Capture the cell that displays the provided text and extract its [X, Y] central coordinate. 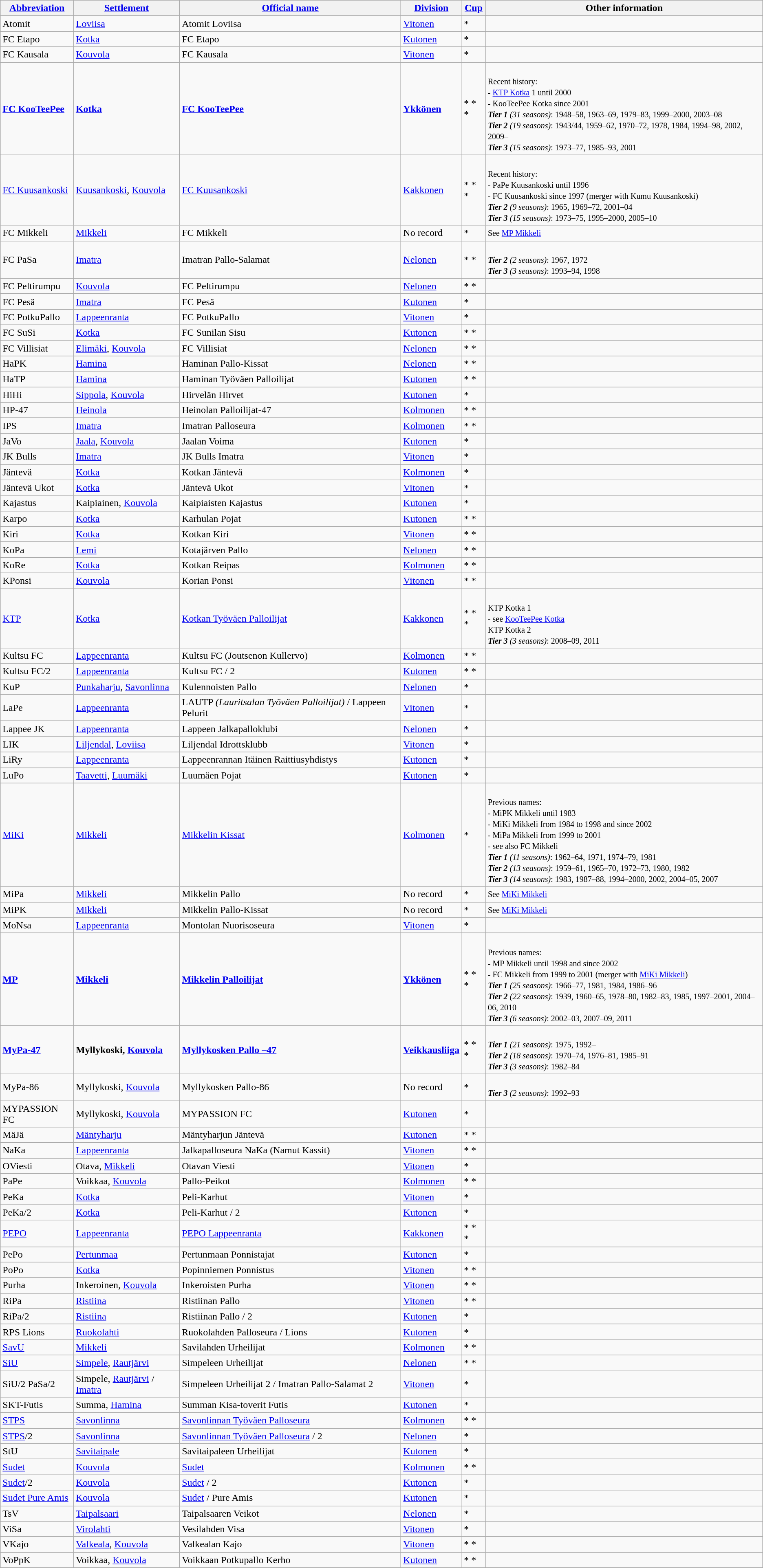
STPS/2 [37, 1436]
MiPa [37, 894]
Tier 2 (2 seasons): 1967, 1972 Tier 3 (3 seasons): 1993–94, 1998 [624, 260]
Atomit Loviisa [290, 24]
FC Sunilan Sisu [290, 332]
Tier 1 (21 seasons): 1975, 1992– Tier 2 (18 seasons): 1970–74, 1976–81, 1985–91 Tier 3 (3 seasons): 1982–84 [624, 1049]
Taipalsaari [126, 1513]
Ruokolahti [126, 1332]
HaPK [37, 364]
Mikkelin Pallo [290, 894]
Peli-Karhut / 2 [290, 1212]
ViSa [37, 1529]
Kaipiaisten Kajastus [290, 503]
Inkeroisten Purha [290, 1285]
Sudet / 2 [290, 1482]
Kultsu FC/2 [37, 671]
Simpele, Rautjärvi [126, 1363]
Imatran Palloseura [290, 426]
Otavan Viesti [290, 1166]
Cup [474, 8]
RPS Lions [37, 1332]
Mikkelin Pallo-Kissat [290, 910]
KTP Kotka 1 - see KooTeePee Kotka KTP Kotka 2 Tier 3 (3 seasons): 2008–09, 2011 [624, 618]
Summan Kisa-toverit Futis [290, 1405]
Montolan Nuorisoseura [290, 925]
Division [431, 8]
Inkeroinen, Kouvola [126, 1285]
Summa, Hamina [126, 1405]
Vesilahden Visa [290, 1529]
Taavetti, Luumäki [126, 775]
Heinolan Palloilijat-47 [290, 410]
Voikkaan Potkupallo Kerho [290, 1560]
Haminan Pallo-Kissat [290, 364]
LaPe [37, 708]
Pallo-Peikot [290, 1181]
SiU/2 PaSa/2 [37, 1383]
Myllykosken Pallo –47 [290, 1049]
Heinola [126, 410]
See MP Mikkeli [624, 233]
Sudet/2 [37, 1482]
Kotajärven Pallo [290, 550]
MyPa-86 [37, 1087]
JK Bulls [37, 457]
PeKa [37, 1197]
JK Bulls Imatra [290, 457]
PeKa/2 [37, 1212]
PePo [37, 1254]
Lappee JK [37, 729]
Jaalan Voima [290, 441]
Kiri [37, 534]
PEPO [37, 1234]
Kuusankoski, Kouvola [126, 190]
Lappeen Jalkapalloklubi [290, 729]
Official name [290, 8]
Jaala, Kouvola [126, 441]
Myllykosken Pallo-86 [290, 1087]
Peli-Karhut [290, 1197]
Luumäen Pojat [290, 775]
Tier 3 (2 seasons): 1992–93 [624, 1087]
Karpo [37, 519]
Kotkan Jäntevä [290, 472]
STPS [37, 1421]
Mäntyharju [126, 1135]
MoNsa [37, 925]
Kotkan Työväen Palloilijat [290, 618]
Otava, Mikkeli [126, 1166]
Savitaipale [126, 1451]
Liljendal, Loviisa [126, 744]
Atomit [37, 24]
Veikkausliiga [431, 1049]
Jalkapalloseura NaKa (Namut Kassit) [290, 1150]
Taipalsaaren Veikot [290, 1513]
Lappeenrannan Itäinen Raittiusyhdistys [290, 760]
Ruokolahden Palloseura / Lions [290, 1332]
Sudet / Pure Amis [290, 1498]
RiPa [37, 1301]
LIK [37, 744]
FC SuSi [37, 332]
Korian Ponsi [290, 581]
Punkaharju, Savonlinna [126, 687]
Elimäki, Kouvola [126, 348]
Abbreviation [37, 8]
SiU [37, 1363]
Kaipiainen, Kouvola [126, 503]
VoPpK [37, 1560]
Ristiinan Pallo [290, 1301]
Pertunmaan Ponnistajat [290, 1254]
Karhulan Pojat [290, 519]
Mikkelin Palloilijat [290, 979]
Kotkan Reipas [290, 565]
KoPa [37, 550]
Hirvelän Hirvet [290, 395]
IPS [37, 426]
MP [37, 979]
HaTP [37, 379]
KTP [37, 618]
Sudet Pure Amis [37, 1498]
Popinniemen Ponnistus [290, 1270]
LiRy [37, 760]
NaKa [37, 1150]
Virolahti [126, 1529]
KoRe [37, 565]
MiKi [37, 835]
MyPa-47 [37, 1049]
Sippola, Kouvola [126, 395]
VKajo [37, 1544]
SKT-Futis [37, 1405]
Settlement [126, 8]
HP-47 [37, 410]
Savonlinnan Työväen Palloseura [290, 1421]
FC PaSa [37, 260]
Valkealan Kajo [290, 1544]
Kultsu FC (Joutsenon Kullervo) [290, 656]
Valkeala, Kouvola [126, 1544]
LuPo [37, 775]
Ristiinan Pallo / 2 [290, 1316]
JaVo [37, 441]
PoPo [37, 1270]
Savonlinnan Työväen Palloseura / 2 [290, 1436]
Pertunmaa [126, 1254]
Lemi [126, 550]
PaPe [37, 1181]
OViesti [37, 1166]
PEPO Lappeenranta [290, 1234]
HiHi [37, 395]
StU [37, 1451]
KuP [37, 687]
Jäntevä [37, 472]
Savitaipaleen Urheilijat [290, 1451]
MiPK [37, 910]
TsV [37, 1513]
RiPa/2 [37, 1316]
Simpeleen Urheilijat [290, 1363]
Kulennoisten Pallo [290, 687]
Mäntyharjun Jäntevä [290, 1135]
Simpeleen Urheilijat 2 / Imatran Pallo-Salamat 2 [290, 1383]
Other information [624, 8]
Kotkan Kiri [290, 534]
Kultsu FC [37, 656]
Haminan Työväen Palloilijat [290, 379]
LAUTP (Lauritsalan Työväen Palloilijat) / Lappeen Pelurit [290, 708]
SavU [37, 1347]
Liljendal Idrottsklubb [290, 744]
KPonsi [37, 581]
Kultsu FC / 2 [290, 671]
MäJä [37, 1135]
Purha [37, 1285]
Simpele, Rautjärvi / Imatra [126, 1383]
Loviisa [126, 24]
Mikkelin Kissat [290, 835]
Savilahden Urheilijat [290, 1347]
Kajastus [37, 503]
Imatran Pallo-Salamat [290, 260]
